Detect which cell encompasses the target text, then output its (X, Y) center coordinate. 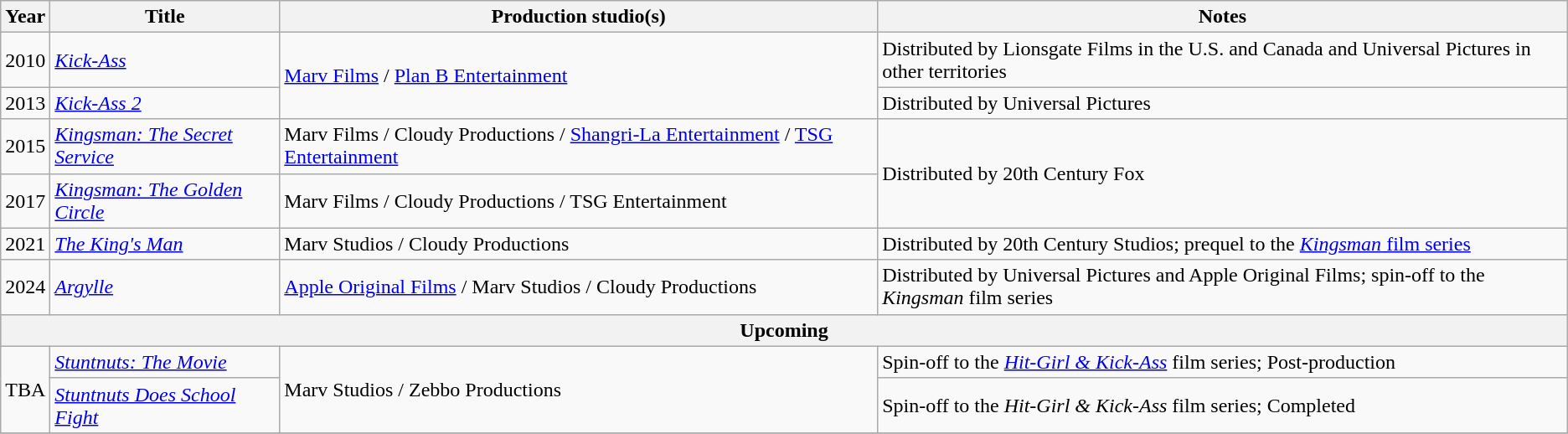
Notes (1223, 17)
Spin-off to the Hit-Girl & Kick-Ass film series; Completed (1223, 406)
Distributed by Universal Pictures and Apple Original Films; spin-off to the Kingsman film series (1223, 287)
Distributed by Universal Pictures (1223, 103)
Marv Studios / Cloudy Productions (579, 244)
Kick-Ass 2 (165, 103)
Title (165, 17)
Distributed by 20th Century Fox (1223, 173)
Marv Films / Cloudy Productions / TSG Entertainment (579, 201)
Upcoming (784, 330)
Marv Films / Cloudy Productions / Shangri-La Entertainment / TSG Entertainment (579, 146)
2021 (25, 244)
2015 (25, 146)
Kingsman: The Golden Circle (165, 201)
Distributed by 20th Century Studios; prequel to the Kingsman film series (1223, 244)
Kingsman: The Secret Service (165, 146)
Kick-Ass (165, 60)
2010 (25, 60)
Argylle (165, 287)
2013 (25, 103)
2024 (25, 287)
Production studio(s) (579, 17)
Stuntnuts Does School Fight (165, 406)
Stuntnuts: The Movie (165, 362)
TBA (25, 389)
2017 (25, 201)
The King's Man (165, 244)
Apple Original Films / Marv Studios / Cloudy Productions (579, 287)
Marv Films / Plan B Entertainment (579, 75)
Year (25, 17)
Spin-off to the Hit-Girl & Kick-Ass film series; Post-production (1223, 362)
Marv Studios / Zebbo Productions (579, 389)
Distributed by Lionsgate Films in the U.S. and Canada and Universal Pictures in other territories (1223, 60)
